Pinpoint the cell where the given text exists, returning its (x, y) midpoint coordinate. 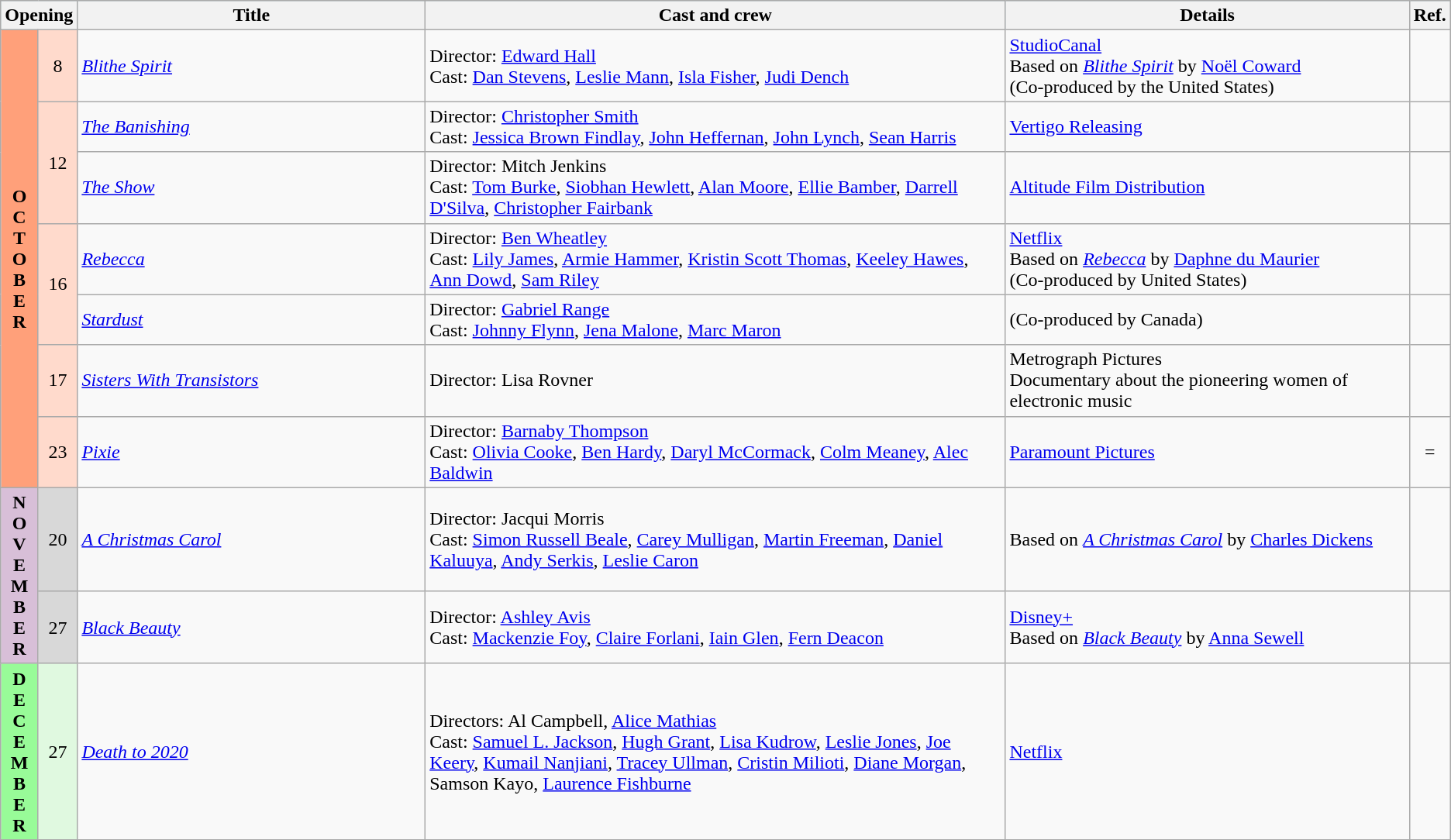
A Christmas Carol (251, 539)
Director: Mitch Jenkins Cast: Tom Burke, Siobhan Hewlett, Alan Moore, Ellie Bamber, Darrell D'Silva, Christopher Fairbank (715, 188)
20 (57, 539)
Details (1208, 15)
NOVEMBER (20, 575)
Blithe Spirit (251, 66)
Director: Edward Hall Cast: Dan Stevens, Leslie Mann, Isla Fisher, Judi Dench (715, 66)
16 (57, 284)
8 (57, 66)
(Co-produced by Canada) (1208, 319)
Stardust (251, 319)
23 (57, 452)
OCTOBER (20, 259)
Based on A Christmas Carol by Charles Dickens (1208, 539)
Vertigo Releasing (1208, 127)
Director: Ben Wheatley Cast: Lily James, Armie Hammer, Kristin Scott Thomas, Keeley Hawes, Ann Dowd, Sam Riley (715, 259)
Disney+ Based on Black Beauty by Anna Sewell (1208, 627)
Director: Lisa Rovner (715, 380)
Director: Gabriel Range Cast: Johnny Flynn, Jena Malone, Marc Maron (715, 319)
Death to 2020 (251, 752)
Title (251, 15)
Paramount Pictures (1208, 452)
Director: Jacqui Morris Cast: Simon Russell Beale, Carey Mulligan, Martin Freeman, Daniel Kaluuya, Andy Serkis, Leslie Caron (715, 539)
17 (57, 380)
Ref. (1429, 15)
The Banishing (251, 127)
Netflix (1208, 752)
Metrograph Pictures Documentary about the pioneering women of electronic music (1208, 380)
Director: Ashley Avis Cast: Mackenzie Foy, Claire Forlani, Iain Glen, Fern Deacon (715, 627)
Altitude Film Distribution (1208, 188)
Black Beauty (251, 627)
Director: Barnaby Thompson Cast: Olivia Cooke, Ben Hardy, Daryl McCormack, Colm Meaney, Alec Baldwin (715, 452)
Sisters With Transistors (251, 380)
= (1429, 452)
DECEMBER (20, 752)
Opening (39, 15)
Cast and crew (715, 15)
Pixie (251, 452)
Rebecca (251, 259)
Director: Christopher Smith Cast: Jessica Brown Findlay, John Heffernan, John Lynch, Sean Harris (715, 127)
The Show (251, 188)
12 (57, 163)
StudioCanal Based on Blithe Spirit by Noël Coward (Co-produced by the United States) (1208, 66)
Netflix Based on Rebecca by Daphne du Maurier (Co-produced by United States) (1208, 259)
